Search for the cell housing the specified text and yield its [X, Y] center coordinate. 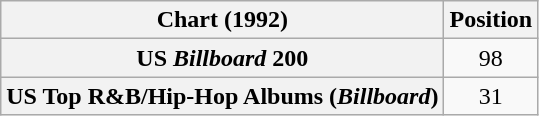
98 [491, 58]
Position [491, 20]
Chart (1992) [222, 20]
31 [491, 96]
US Billboard 200 [222, 58]
US Top R&B/Hip-Hop Albums (Billboard) [222, 96]
